Extract the (X, Y) coordinate from the center of the cell holding the provided text.  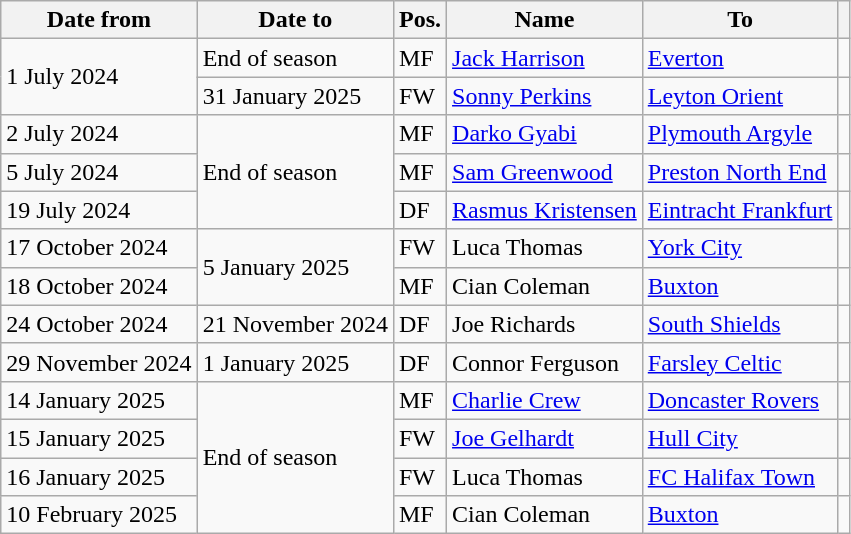
Hull City (740, 438)
Joe Gelhardt (545, 438)
South Shields (740, 324)
17 October 2024 (99, 248)
FC Halifax Town (740, 477)
Rasmus Kristensen (545, 210)
10 February 2025 (99, 515)
Sonny Perkins (545, 96)
Pos. (420, 20)
Date from (99, 20)
Charlie Crew (545, 400)
Farsley Celtic (740, 362)
16 January 2025 (99, 477)
Plymouth Argyle (740, 134)
1 January 2025 (295, 362)
To (740, 20)
1 July 2024 (99, 77)
Jack Harrison (545, 58)
Sam Greenwood (545, 172)
18 October 2024 (99, 286)
York City (740, 248)
Preston North End (740, 172)
31 January 2025 (295, 96)
Darko Gyabi (545, 134)
14 January 2025 (99, 400)
Joe Richards (545, 324)
5 January 2025 (295, 267)
5 July 2024 (99, 172)
Eintracht Frankfurt (740, 210)
Everton (740, 58)
15 January 2025 (99, 438)
Doncaster Rovers (740, 400)
21 November 2024 (295, 324)
Date to (295, 20)
2 July 2024 (99, 134)
Name (545, 20)
Connor Ferguson (545, 362)
Leyton Orient (740, 96)
19 July 2024 (99, 210)
24 October 2024 (99, 324)
29 November 2024 (99, 362)
